Search for the cell housing the specified text and yield its [X, Y] center coordinate. 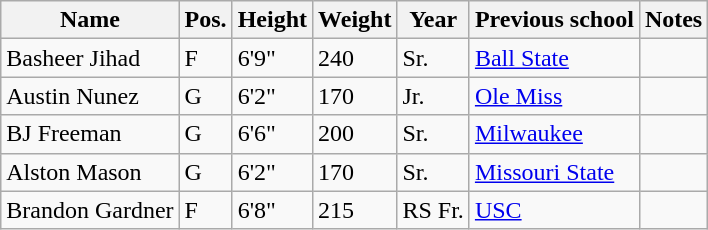
Missouri State [554, 172]
Pos. [206, 20]
Alston Mason [90, 172]
Brandon Gardner [90, 210]
Name [90, 20]
6'8" [272, 210]
Ole Miss [554, 96]
Height [272, 20]
6'9" [272, 58]
Austin Nunez [90, 96]
Notes [673, 20]
Weight [355, 20]
Year [433, 20]
240 [355, 58]
Jr. [433, 96]
200 [355, 134]
Previous school [554, 20]
BJ Freeman [90, 134]
USC [554, 210]
RS Fr. [433, 210]
215 [355, 210]
Ball State [554, 58]
Basheer Jihad [90, 58]
Milwaukee [554, 134]
6'6" [272, 134]
